Detect which cell encompasses the target text, then output its (X, Y) center coordinate. 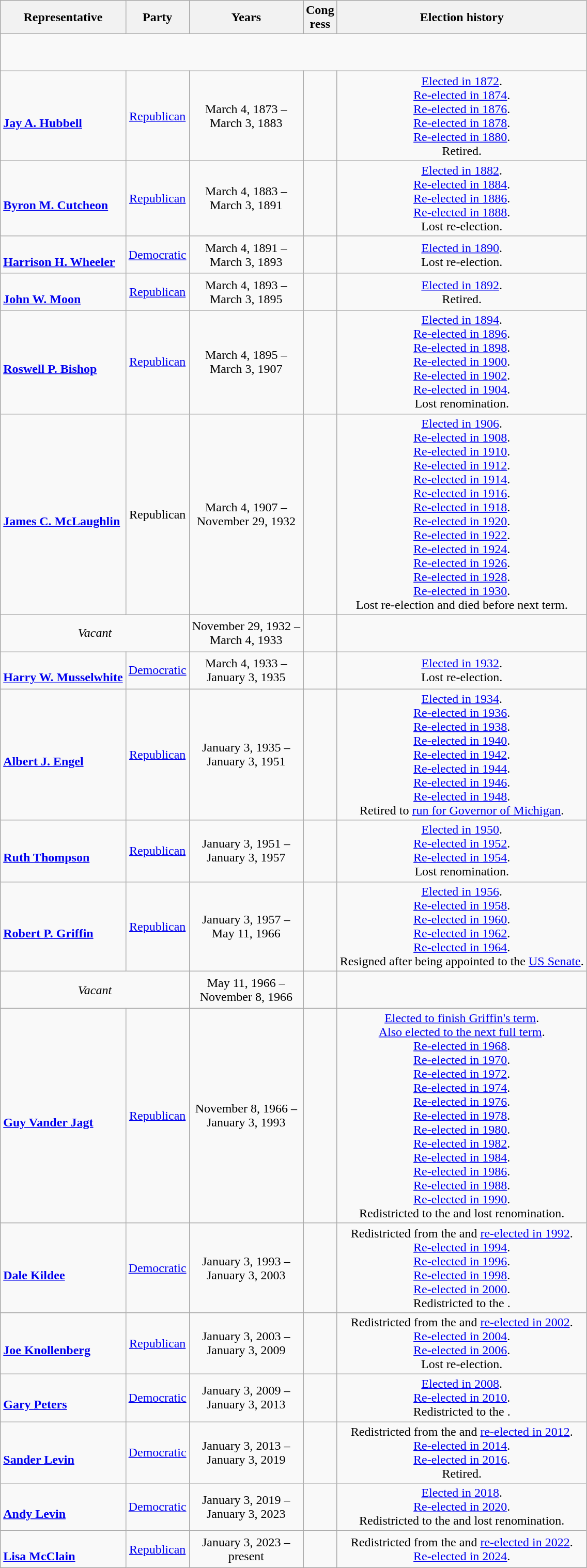
January 3, 2003 – January 3, 2009 (246, 1343)
Harry W. Musselwhite (63, 670)
Congress (320, 18)
Albert J. Engel (63, 755)
January 3, 2019 – January 3, 2023 (246, 1507)
Elected in 1932.Lost re-election. (462, 670)
November 29, 1932 –March 4, 1933 (246, 633)
January 3, 2023 –present (246, 1549)
January 3, 1957 – May 11, 1966 (246, 927)
Ruth Thompson (63, 851)
Years (246, 18)
January 3, 1993 – January 3, 2003 (246, 1267)
March 4, 1883 – March 3, 1891 (246, 198)
Elected in 1892.Retired. (462, 292)
Gary Peters (63, 1398)
Robert P. Griffin (63, 927)
Sander Levin (63, 1452)
Elected in 1950.Re-elected in 1952.Re-elected in 1954.Lost renomination. (462, 851)
Redistricted from the and re-elected in 1992.Re-elected in 1994.Re-elected in 1996.Re-elected in 1998.Re-elected in 2000.Redistricted to the . (462, 1267)
Dale Kildee (63, 1267)
Elected in 2008.Re-elected in 2010.Redistricted to the . (462, 1398)
Byron M. Cutcheon (63, 198)
November 8, 1966 – January 3, 1993 (246, 1116)
January 3, 2013 – January 3, 2019 (246, 1452)
March 4, 1893 – March 3, 1895 (246, 292)
Elected in 1890.Lost re-election. (462, 255)
March 4, 1907 – November 29, 1932 (246, 514)
Joe Knollenberg (63, 1343)
Representative (63, 18)
Redistricted from the and re-elected in 2002.Re-elected in 2004.Re-elected in 2006.Lost re-election. (462, 1343)
Elected in 1956.Re-elected in 1958.Re-elected in 1960.Re-elected in 1962.Re-elected in 1964.Resigned after being appointed to the US Senate. (462, 927)
Harrison H. Wheeler (63, 255)
Redistricted from the and re-elected in 2022.Re-elected in 2024. (462, 1549)
Elected in 1882.Re-elected in 1884.Re-elected in 1886.Re-elected in 1888.Lost re-election. (462, 198)
March 4, 1891 – March 3, 1893 (246, 255)
March 4, 1895 – March 3, 1907 (246, 362)
March 4, 1933 – January 3, 1935 (246, 670)
Elected in 2018.Re-elected in 2020.Redistricted to the and lost renomination. (462, 1507)
May 11, 1966 –November 8, 1966 (246, 990)
Andy Levin (63, 1507)
Elected in 1894.Re-elected in 1896.Re-elected in 1898.Re-elected in 1900.Re-elected in 1902.Re-elected in 1904.Lost renomination. (462, 362)
Party (157, 18)
Redistricted from the and re-elected in 2012.Re-elected in 2014.Re-elected in 2016.Retired. (462, 1452)
Guy Vander Jagt (63, 1116)
Election history (462, 18)
March 4, 1873 – March 3, 1883 (246, 116)
January 3, 1951 – January 3, 1957 (246, 851)
January 3, 2009 – January 3, 2013 (246, 1398)
Jay A. Hubbell (63, 116)
Lisa McClain (63, 1549)
James C. McLaughlin (63, 514)
John W. Moon (63, 292)
January 3, 1935 – January 3, 1951 (246, 755)
Roswell P. Bishop (63, 362)
Elected in 1872.Re-elected in 1874.Re-elected in 1876.Re-elected in 1878.Re-elected in 1880.Retired. (462, 116)
